From the cell containing the given text, extract its center point as [x, y] coordinate. 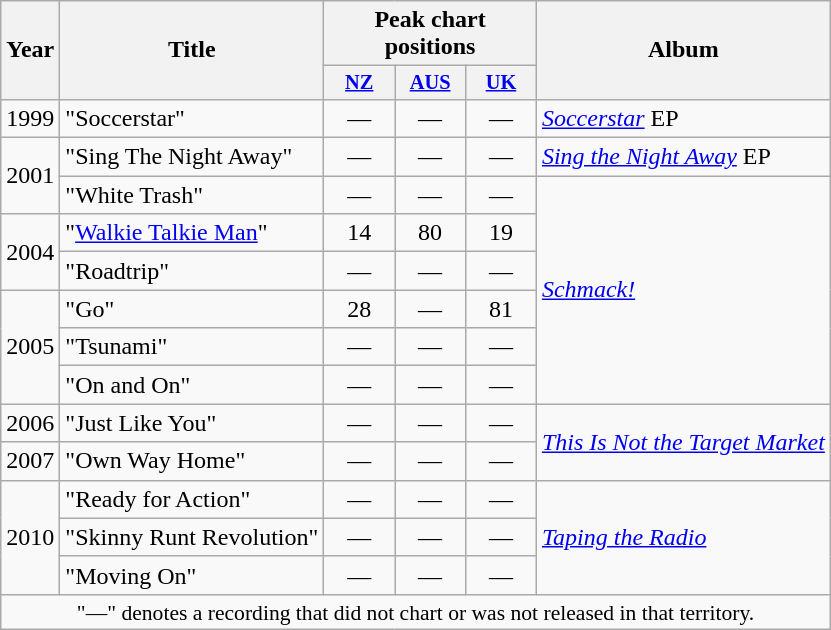
2006 [30, 423]
"Sing The Night Away" [192, 157]
Peak chart positions [430, 34]
"Roadtrip" [192, 271]
This Is Not the Target Market [683, 442]
80 [430, 233]
"Tsunami" [192, 347]
81 [502, 309]
2007 [30, 461]
1999 [30, 118]
Soccerstar EP [683, 118]
"Moving On" [192, 575]
14 [360, 233]
2004 [30, 252]
"White Trash" [192, 195]
Title [192, 50]
AUS [430, 83]
28 [360, 309]
"On and On" [192, 385]
Schmack! [683, 290]
"Soccerstar" [192, 118]
UK [502, 83]
"Just Like You" [192, 423]
"Skinny Runt Revolution" [192, 537]
"—" denotes a recording that did not chart or was not released in that territory. [416, 612]
2010 [30, 537]
Year [30, 50]
Taping the Radio [683, 537]
NZ [360, 83]
2005 [30, 347]
2001 [30, 176]
Sing the Night Away EP [683, 157]
"Own Way Home" [192, 461]
"Go" [192, 309]
19 [502, 233]
"Walkie Talkie Man" [192, 233]
Album [683, 50]
"Ready for Action" [192, 499]
